Determine the [x, y] coordinate at the center of the cell enclosing the given text.  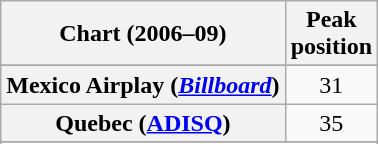
Chart (2006–09) [143, 34]
35 [331, 123]
Mexico Airplay (Billboard) [143, 85]
Peak position [331, 34]
Quebec (ADISQ) [143, 123]
31 [331, 85]
